Return the (X, Y) coordinate for the center point of the cell that contains the specified text.  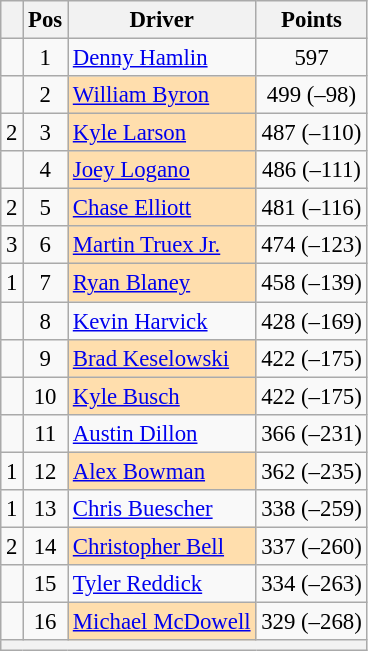
Pos (46, 20)
Christopher Bell (162, 546)
14 (46, 546)
Kyle Busch (162, 396)
Martin Truex Jr. (162, 245)
474 (–123) (312, 245)
486 (–111) (312, 170)
Brad Keselowski (162, 358)
Austin Dillon (162, 433)
366 (–231) (312, 433)
16 (46, 621)
Driver (162, 20)
13 (46, 509)
4 (46, 170)
6 (46, 245)
481 (–116) (312, 208)
Chris Buescher (162, 509)
Tyler Reddick (162, 584)
Denny Hamlin (162, 58)
12 (46, 471)
Michael McDowell (162, 621)
8 (46, 321)
10 (46, 396)
Kevin Harvick (162, 321)
337 (–260) (312, 546)
15 (46, 584)
338 (–259) (312, 509)
William Byron (162, 95)
487 (–110) (312, 133)
Chase Elliott (162, 208)
597 (312, 58)
9 (46, 358)
7 (46, 283)
362 (–235) (312, 471)
458 (–139) (312, 283)
Kyle Larson (162, 133)
Ryan Blaney (162, 283)
499 (–98) (312, 95)
Joey Logano (162, 170)
Alex Bowman (162, 471)
Points (312, 20)
5 (46, 208)
428 (–169) (312, 321)
329 (–268) (312, 621)
334 (–263) (312, 584)
11 (46, 433)
